Locate the cell with the specified text and output its (X, Y) center coordinate. 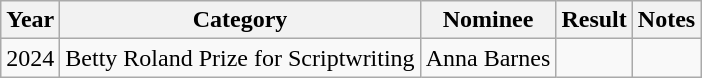
Result (594, 20)
Nominee (488, 20)
Category (240, 20)
Notes (666, 20)
2024 (30, 58)
Betty Roland Prize for Scriptwriting (240, 58)
Anna Barnes (488, 58)
Year (30, 20)
